Pinpoint the cell where the given text exists, returning its [x, y] midpoint coordinate. 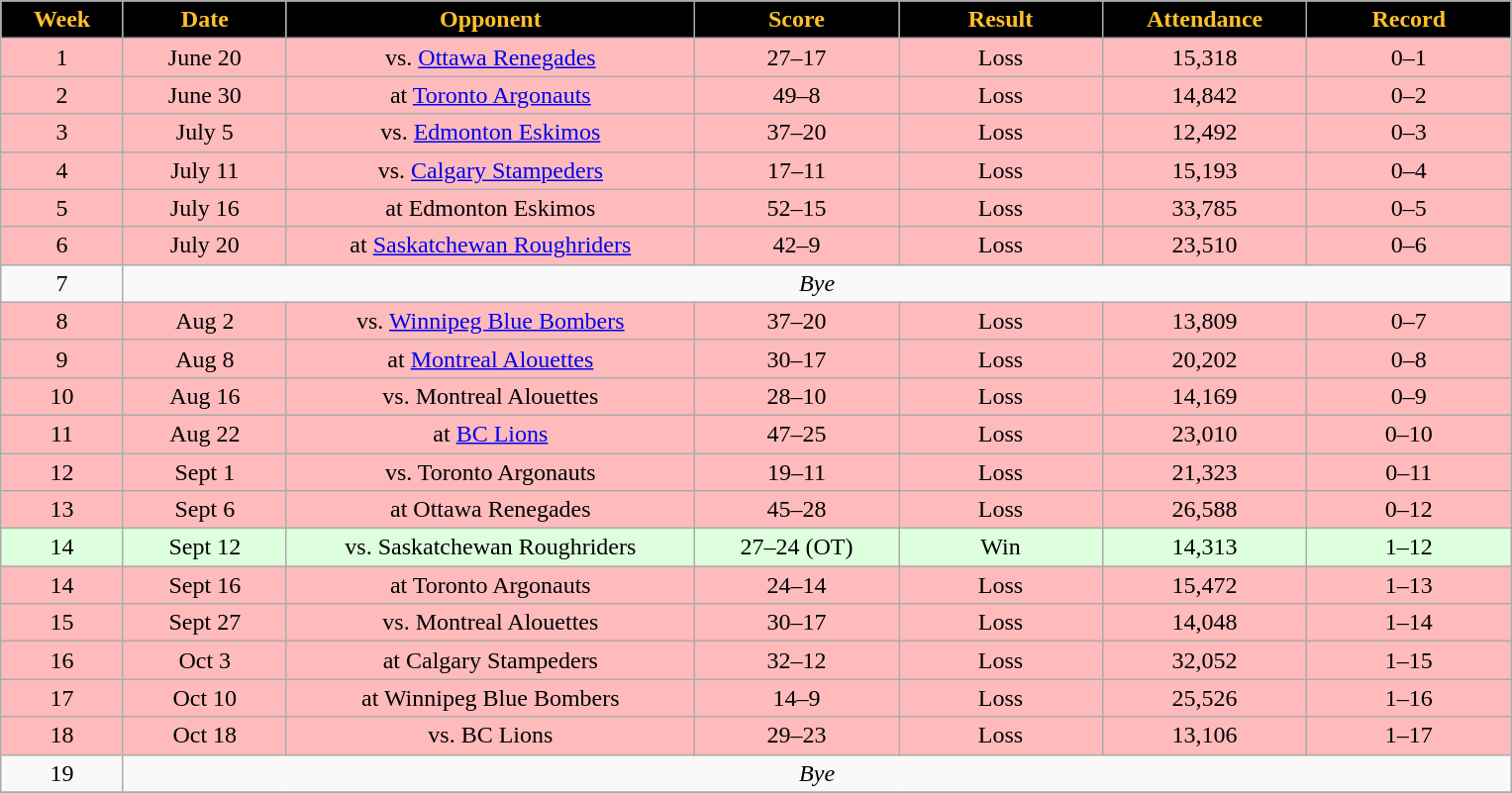
Sept 6 [204, 510]
Record [1409, 20]
15,193 [1205, 170]
1–15 [1409, 660]
0–5 [1409, 208]
19 [62, 773]
Sept 12 [204, 547]
Date [204, 20]
28–10 [796, 396]
23,510 [1205, 246]
July 5 [204, 133]
at Montreal Alouettes [490, 358]
Aug 8 [204, 358]
14,313 [1205, 547]
Result [1001, 20]
5 [62, 208]
12,492 [1205, 133]
15,318 [1205, 57]
at Saskatchewan Roughriders [490, 246]
1 [62, 57]
Score [796, 20]
49–8 [796, 95]
Aug 22 [204, 434]
Week [62, 20]
32,052 [1205, 660]
1–14 [1409, 623]
0–2 [1409, 95]
23,010 [1205, 434]
at Winnipeg Blue Bombers [490, 698]
12 [62, 472]
15,472 [1205, 585]
0–10 [1409, 434]
vs. Ottawa Renegades [490, 57]
27–24 (OT) [796, 547]
47–25 [796, 434]
3 [62, 133]
Attendance [1205, 20]
26,588 [1205, 510]
7 [62, 283]
33,785 [1205, 208]
1–16 [1409, 698]
21,323 [1205, 472]
0–9 [1409, 396]
0–12 [1409, 510]
Sept 1 [204, 472]
20,202 [1205, 358]
0–8 [1409, 358]
15 [62, 623]
18 [62, 736]
Aug 16 [204, 396]
13,809 [1205, 321]
Oct 18 [204, 736]
13 [62, 510]
0–3 [1409, 133]
July 11 [204, 170]
Oct 3 [204, 660]
14,842 [1205, 95]
1–17 [1409, 736]
14,169 [1205, 396]
8 [62, 321]
13,106 [1205, 736]
at Calgary Stampeders [490, 660]
17 [62, 698]
June 20 [204, 57]
Sept 16 [204, 585]
6 [62, 246]
June 30 [204, 95]
vs. Calgary Stampeders [490, 170]
vs. Saskatchewan Roughriders [490, 547]
at BC Lions [490, 434]
vs. Toronto Argonauts [490, 472]
17–11 [796, 170]
27–17 [796, 57]
52–15 [796, 208]
32–12 [796, 660]
9 [62, 358]
at Edmonton Eskimos [490, 208]
11 [62, 434]
1–13 [1409, 585]
4 [62, 170]
45–28 [796, 510]
vs. Winnipeg Blue Bombers [490, 321]
25,526 [1205, 698]
0–6 [1409, 246]
0–7 [1409, 321]
vs. Edmonton Eskimos [490, 133]
Aug 2 [204, 321]
0–1 [1409, 57]
Opponent [490, 20]
19–11 [796, 472]
14–9 [796, 698]
1–12 [1409, 547]
0–4 [1409, 170]
July 20 [204, 246]
0–11 [1409, 472]
14,048 [1205, 623]
at Ottawa Renegades [490, 510]
16 [62, 660]
Oct 10 [204, 698]
2 [62, 95]
24–14 [796, 585]
vs. BC Lions [490, 736]
July 16 [204, 208]
42–9 [796, 246]
Win [1001, 547]
10 [62, 396]
29–23 [796, 736]
Sept 27 [204, 623]
